Determine the [X, Y] coordinate at the center of the cell enclosing the given text.  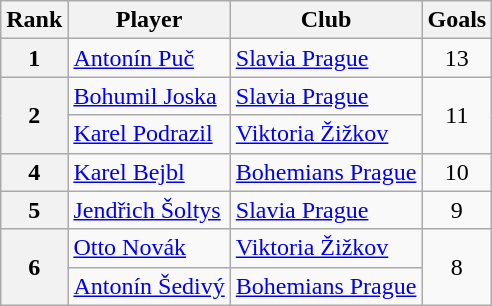
5 [34, 210]
Jendřich Šoltys [149, 210]
Goals [457, 20]
2 [34, 115]
Otto Novák [149, 248]
11 [457, 115]
Karel Podrazil [149, 134]
1 [34, 58]
Rank [34, 20]
Player [149, 20]
13 [457, 58]
Club [326, 20]
Antonín Šedivý [149, 286]
4 [34, 172]
8 [457, 267]
6 [34, 267]
Bohumil Joska [149, 96]
10 [457, 172]
Antonín Puč [149, 58]
9 [457, 210]
Karel Bejbl [149, 172]
